Locate the cell with the specified text and output its [x, y] center coordinate. 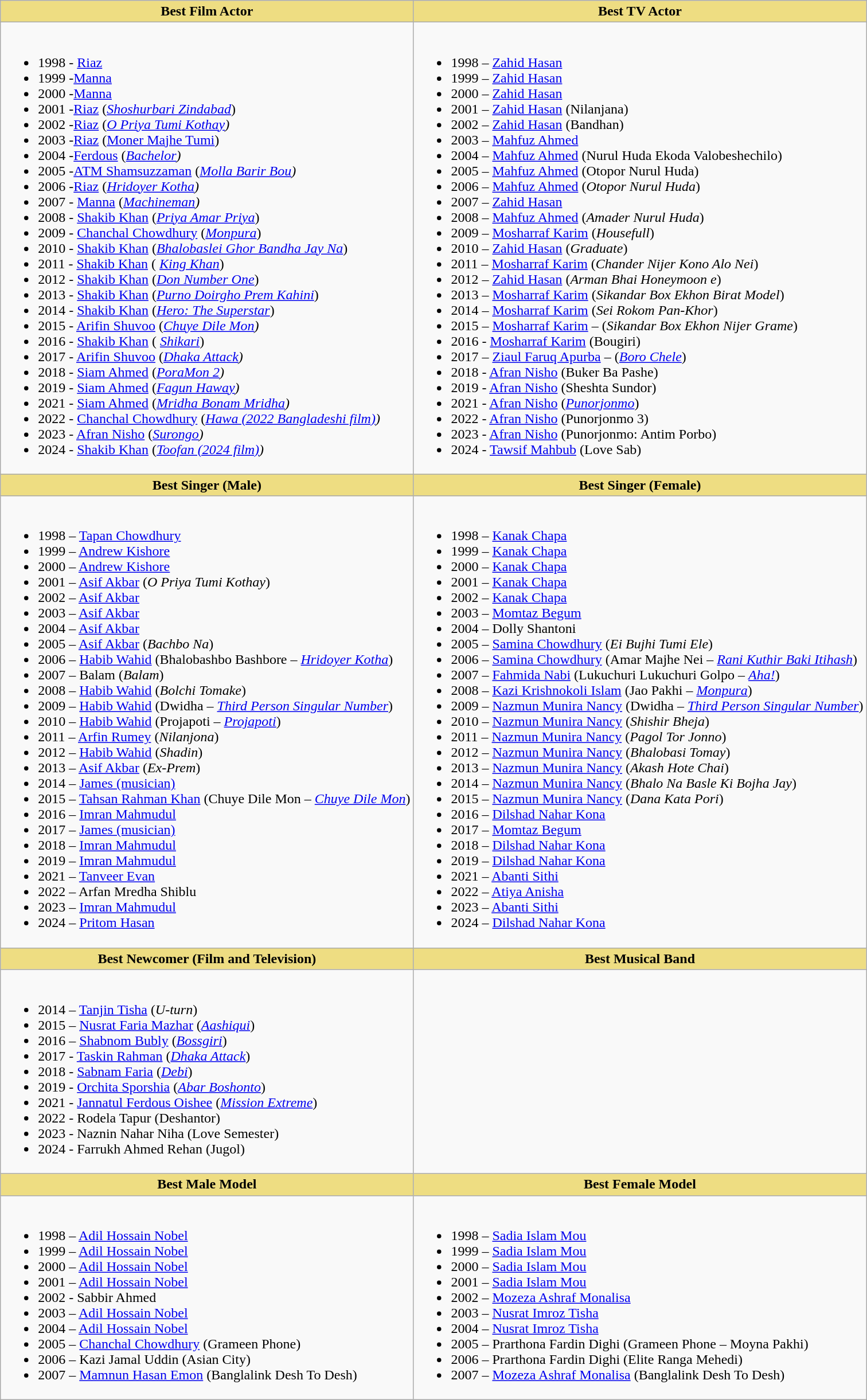
Best Singer (Female) [640, 485]
Best TV Actor [640, 11]
Best Musical Band [640, 959]
Best Singer (Male) [207, 485]
Best Film Actor [207, 11]
Best Female Model [640, 1184]
Best Male Model [207, 1184]
Best Newcomer (Film and Television) [207, 959]
